From the cell containing the given text, extract its center point as (x, y) coordinate. 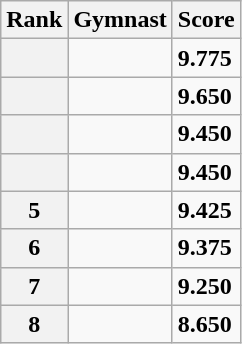
9.650 (206, 96)
9.425 (206, 210)
5 (34, 210)
Rank (34, 20)
8 (34, 324)
8.650 (206, 324)
6 (34, 248)
Score (206, 20)
9.250 (206, 286)
9.775 (206, 58)
Gymnast (120, 20)
9.375 (206, 248)
7 (34, 286)
